Identify which cell holds the provided text, then report its [X, Y] central coordinate. 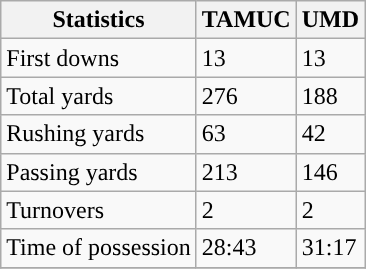
188 [330, 96]
63 [246, 134]
Time of possession [99, 248]
UMD [330, 20]
28:43 [246, 248]
Statistics [99, 20]
42 [330, 134]
146 [330, 172]
31:17 [330, 248]
Rushing yards [99, 134]
Passing yards [99, 172]
213 [246, 172]
Turnovers [99, 210]
TAMUC [246, 20]
Total yards [99, 96]
276 [246, 96]
First downs [99, 58]
